Pinpoint the cell where the given text exists, returning its [X, Y] midpoint coordinate. 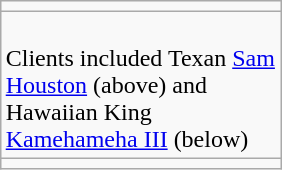
Clients included Texan Sam Houston (above) and Hawaiian King Kamehameha III (below) [140, 85]
